Extract the [x, y] coordinate from the center of the cell holding the provided text.  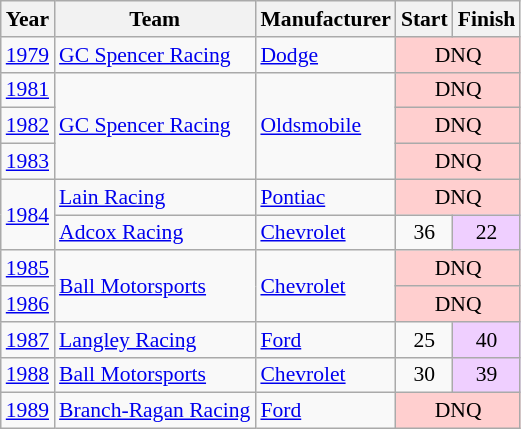
Manufacturer [325, 19]
1989 [28, 411]
1987 [28, 340]
Oldsmobile [325, 126]
39 [487, 375]
Langley Racing [154, 340]
25 [424, 340]
1981 [28, 90]
1982 [28, 126]
Team [154, 19]
22 [487, 233]
1984 [28, 214]
Adcox Racing [154, 233]
1983 [28, 162]
36 [424, 233]
1979 [28, 55]
1985 [28, 269]
Start [424, 19]
Pontiac [325, 197]
1986 [28, 304]
Finish [487, 19]
1988 [28, 375]
Branch-Ragan Racing [154, 411]
Dodge [325, 55]
40 [487, 340]
30 [424, 375]
Year [28, 19]
Lain Racing [154, 197]
